Identify which cell holds the provided text, then report its [x, y] central coordinate. 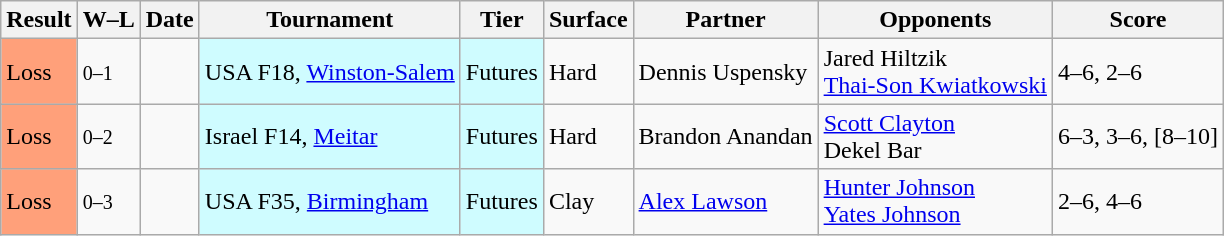
W–L [108, 20]
Partner [726, 20]
Alex Lawson [726, 202]
0–3 [108, 202]
Result [39, 20]
Clay [588, 202]
USA F18, Winston-Salem [330, 72]
Jared Hiltzik Thai-Son Kwiatkowski [935, 72]
Score [1138, 20]
Brandon Anandan [726, 136]
Opponents [935, 20]
4–6, 2–6 [1138, 72]
Israel F14, Meitar [330, 136]
0–1 [108, 72]
Tournament [330, 20]
Date [170, 20]
0–2 [108, 136]
Tier [502, 20]
Dennis Uspensky [726, 72]
Scott Clayton Dekel Bar [935, 136]
Hunter Johnson Yates Johnson [935, 202]
Surface [588, 20]
6–3, 3–6, [8–10] [1138, 136]
USA F35, Birmingham [330, 202]
2–6, 4–6 [1138, 202]
